Return the (X, Y) coordinate for the center point of the cell that contains the specified text.  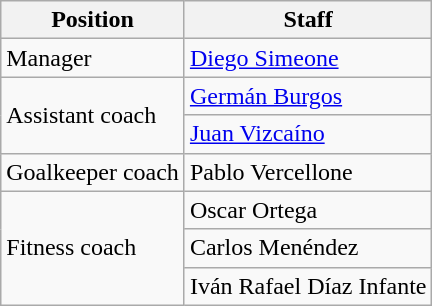
Assistant coach (93, 115)
Diego Simeone (308, 58)
Fitness coach (93, 248)
Carlos Menéndez (308, 248)
Position (93, 20)
Goalkeeper coach (93, 172)
Oscar Ortega (308, 210)
Manager (93, 58)
Iván Rafael Díaz Infante (308, 286)
Germán Burgos (308, 96)
Juan Vizcaíno (308, 134)
Staff (308, 20)
Pablo Vercellone (308, 172)
